Capture the cell that displays the provided text and extract its (X, Y) central coordinate. 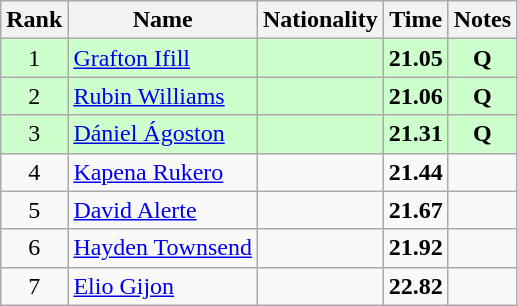
Kapena Rukero (163, 172)
Rank (34, 20)
4 (34, 172)
Nationality (320, 20)
21.67 (416, 210)
1 (34, 58)
Grafton Ifill (163, 58)
5 (34, 210)
Elio Gijon (163, 286)
21.05 (416, 58)
Time (416, 20)
Dániel Ágoston (163, 134)
7 (34, 286)
21.06 (416, 96)
2 (34, 96)
David Alerte (163, 210)
Rubin Williams (163, 96)
21.92 (416, 248)
Hayden Townsend (163, 248)
21.31 (416, 134)
21.44 (416, 172)
22.82 (416, 286)
Name (163, 20)
6 (34, 248)
Notes (482, 20)
3 (34, 134)
